Return the (X, Y) coordinate for the center point of the cell that contains the specified text.  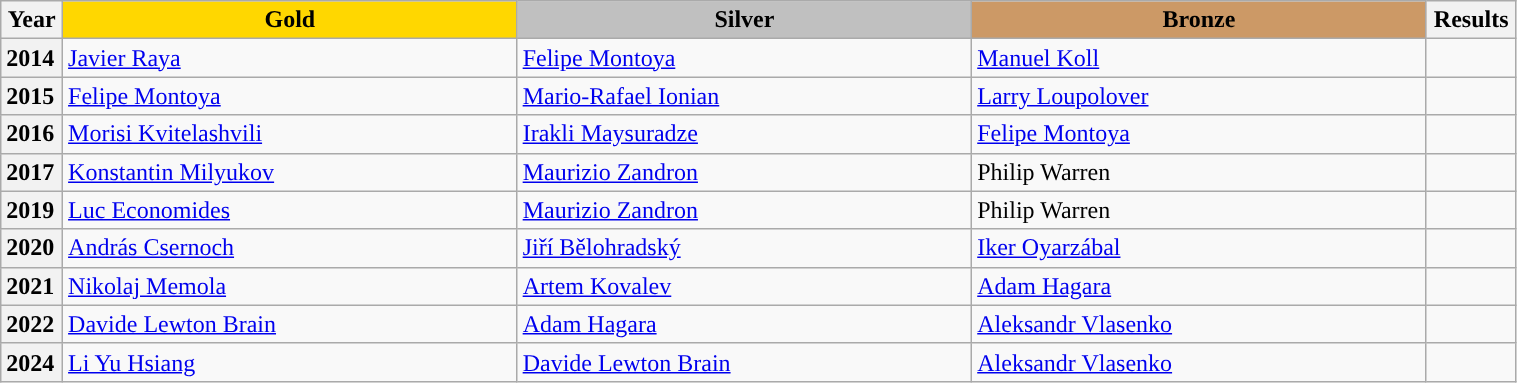
2019 (32, 210)
Morisi Kvitelashvili (290, 134)
Manuel Koll (1200, 58)
András Csernoch (290, 248)
Mario-Rafael Ionian (744, 96)
Results (1471, 20)
2021 (32, 286)
2015 (32, 96)
2017 (32, 172)
Jiří Bělohradský (744, 248)
Iker Oyarzábal (1200, 248)
Artem Kovalev (744, 286)
Gold (290, 20)
2016 (32, 134)
Bronze (1200, 20)
Luc Economides (290, 210)
Year (32, 20)
2024 (32, 362)
2022 (32, 324)
Li Yu Hsiang (290, 362)
Javier Raya (290, 58)
Silver (744, 20)
Nikolaj Memola (290, 286)
Irakli Maysuradze (744, 134)
Konstantin Milyukov (290, 172)
2020 (32, 248)
Larry Loupolover (1200, 96)
2014 (32, 58)
